Determine the (X, Y) coordinate at the center of the cell enclosing the given text.  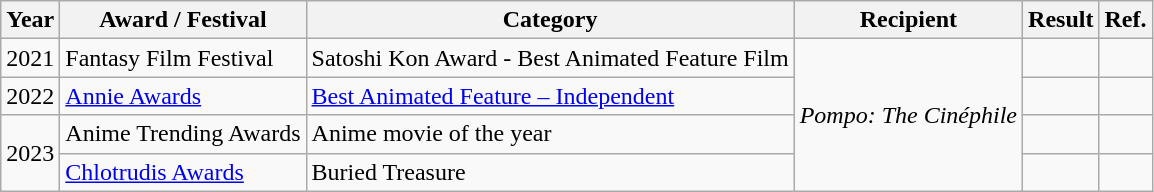
Buried Treasure (550, 172)
Pompo: The Cinéphile (908, 115)
Annie Awards (183, 96)
Category (550, 20)
Ref. (1126, 20)
Award / Festival (183, 20)
Satoshi Kon Award - Best Animated Feature Film (550, 58)
Anime Trending Awards (183, 134)
Best Animated Feature – Independent (550, 96)
Chlotrudis Awards (183, 172)
Year (30, 20)
2022 (30, 96)
Anime movie of the year (550, 134)
Result (1061, 20)
2021 (30, 58)
2023 (30, 153)
Fantasy Film Festival (183, 58)
Recipient (908, 20)
